Output the [X, Y] coordinate of the center of the cell containing the given text.  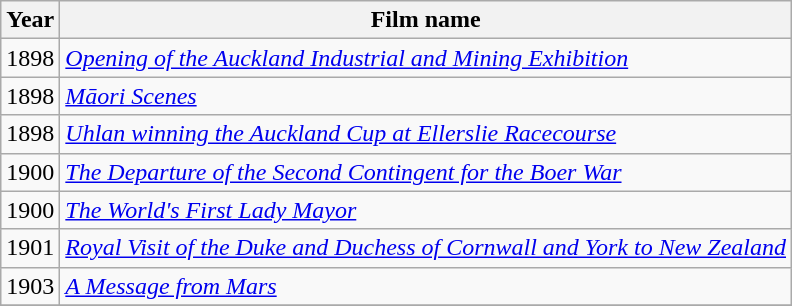
1903 [30, 286]
Opening of the Auckland Industrial and Mining Exhibition [426, 58]
The World's First Lady Mayor [426, 210]
1901 [30, 248]
Māori Scenes [426, 96]
Year [30, 20]
Film name [426, 20]
Uhlan winning the Auckland Cup at Ellerslie Racecourse [426, 134]
A Message from Mars [426, 286]
Royal Visit of the Duke and Duchess of Cornwall and York to New Zealand [426, 248]
The Departure of the Second Contingent for the Boer War [426, 172]
